Return (x, y) of the center of cell containing provided text 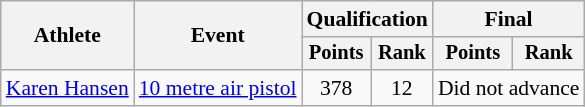
Athlete (68, 36)
Event (218, 36)
378 (336, 88)
Qualification (368, 19)
Karen Hansen (68, 88)
12 (402, 88)
10 metre air pistol (218, 88)
Final (509, 19)
Did not advance (509, 88)
